Locate the cell with the specified text and output its (x, y) center coordinate. 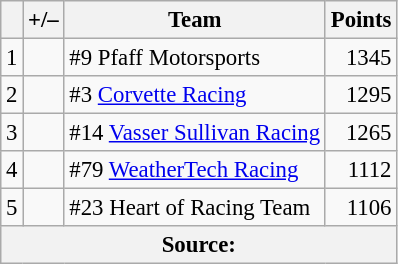
Team (194, 20)
1265 (360, 133)
Points (360, 20)
#3 Corvette Racing (194, 95)
1 (12, 58)
#23 Heart of Racing Team (194, 208)
+/– (44, 20)
1106 (360, 208)
1295 (360, 95)
1112 (360, 170)
4 (12, 170)
#79 WeatherTech Racing (194, 170)
2 (12, 95)
3 (12, 133)
Source: (199, 245)
5 (12, 208)
1345 (360, 58)
#9 Pfaff Motorsports (194, 58)
#14 Vasser Sullivan Racing (194, 133)
